Output the (X, Y) coordinate of the center of the cell containing the given text.  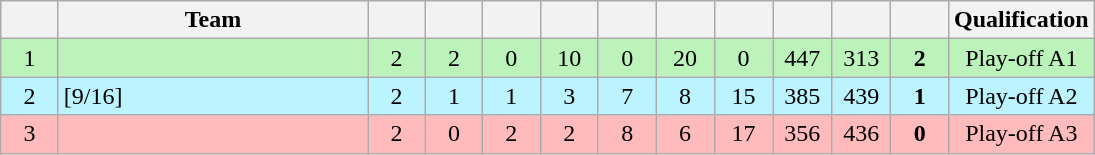
17 (743, 134)
356 (802, 134)
313 (862, 58)
Team (212, 20)
15 (743, 96)
[9/16] (212, 96)
Qualification (1021, 20)
447 (802, 58)
436 (862, 134)
20 (685, 58)
10 (569, 58)
Play-off A1 (1021, 58)
7 (626, 96)
385 (802, 96)
439 (862, 96)
Play-off A2 (1021, 96)
Play-off A3 (1021, 134)
6 (685, 134)
